Return (X, Y) of the center of cell containing provided text 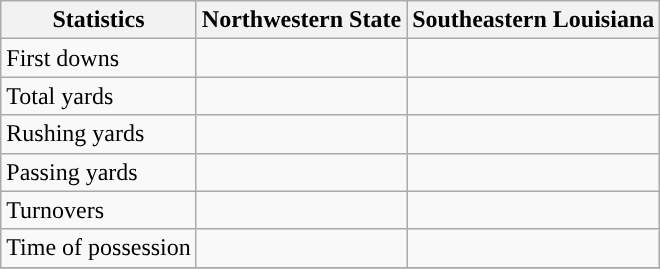
Northwestern State (301, 20)
Total yards (99, 96)
Time of possession (99, 248)
Passing yards (99, 172)
Turnovers (99, 210)
Rushing yards (99, 134)
Southeastern Louisiana (534, 20)
Statistics (99, 20)
First downs (99, 58)
